Output the (x, y) coordinate of the center of the cell containing the given text.  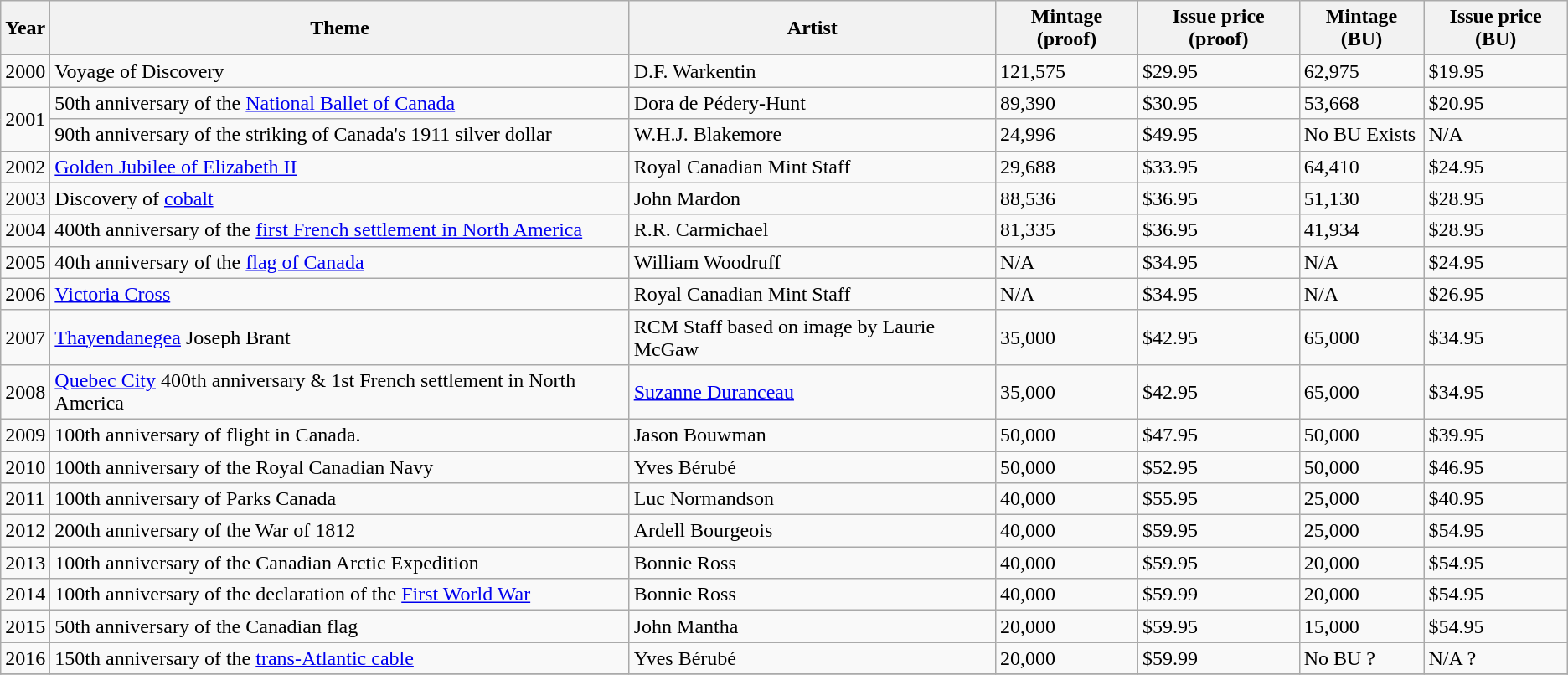
2014 (25, 595)
Issue price (proof) (1218, 28)
R.R. Carmichael (812, 230)
88,536 (1067, 198)
Golden Jubilee of Elizabeth II (340, 167)
100th anniversary of flight in Canada. (340, 435)
24,996 (1067, 135)
$55.95 (1218, 499)
29,688 (1067, 167)
N/A ? (1496, 658)
40th anniversary of the flag of Canada (340, 262)
Discovery of cobalt (340, 198)
No BU Exists (1362, 135)
$39.95 (1496, 435)
Quebec City 400th anniversary & 1st French settlement in North America (340, 392)
$19.95 (1496, 71)
$29.95 (1218, 71)
100th anniversary of Parks Canada (340, 499)
RCM Staff based on image by Laurie McGaw (812, 337)
121,575 (1067, 71)
2003 (25, 198)
150th anniversary of the trans-Atlantic cable (340, 658)
53,668 (1362, 103)
50th anniversary of the National Ballet of Canada (340, 103)
Issue price (BU) (1496, 28)
Ardell Bourgeois (812, 531)
90th anniversary of the striking of Canada's 1911 silver dollar (340, 135)
No BU ? (1362, 658)
2010 (25, 466)
W.H.J. Blakemore (812, 135)
$30.95 (1218, 103)
2001 (25, 119)
Theme (340, 28)
Mintage (BU) (1362, 28)
64,410 (1362, 167)
100th anniversary of the declaration of the First World War (340, 595)
2004 (25, 230)
$33.95 (1218, 167)
$20.95 (1496, 103)
$52.95 (1218, 466)
100th anniversary of the Canadian Arctic Expedition (340, 563)
2013 (25, 563)
$47.95 (1218, 435)
89,390 (1067, 103)
2008 (25, 392)
$46.95 (1496, 466)
$49.95 (1218, 135)
400th anniversary of the first French settlement in North America (340, 230)
2006 (25, 294)
Jason Bouwman (812, 435)
62,975 (1362, 71)
John Mardon (812, 198)
Luc Normandson (812, 499)
15,000 (1362, 626)
Suzanne Duranceau (812, 392)
2015 (25, 626)
$26.95 (1496, 294)
D.F. Warkentin (812, 71)
2009 (25, 435)
81,335 (1067, 230)
2016 (25, 658)
$40.95 (1496, 499)
2000 (25, 71)
2007 (25, 337)
Mintage (proof) (1067, 28)
51,130 (1362, 198)
2012 (25, 531)
2005 (25, 262)
Year (25, 28)
John Mantha (812, 626)
Voyage of Discovery (340, 71)
Thayendanegea Joseph Brant (340, 337)
2002 (25, 167)
Artist (812, 28)
41,934 (1362, 230)
William Woodruff (812, 262)
Dora de Pédery-Hunt (812, 103)
Victoria Cross (340, 294)
2011 (25, 499)
200th anniversary of the War of 1812 (340, 531)
100th anniversary of the Royal Canadian Navy (340, 466)
50th anniversary of the Canadian flag (340, 626)
